Pinpoint the cell where the given text exists, returning its [x, y] midpoint coordinate. 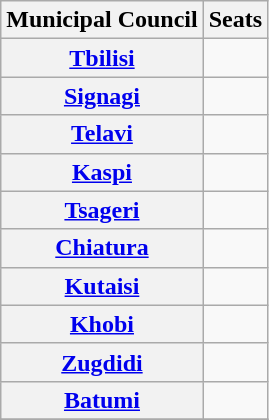
Signagi [102, 96]
Kutaisi [102, 286]
Telavi [102, 134]
Chiatura [102, 248]
Khobi [102, 324]
Seats [235, 20]
Zugdidi [102, 362]
Municipal Council [102, 20]
Tsageri [102, 210]
Tbilisi [102, 58]
Batumi [102, 400]
Kaspi [102, 172]
